Identify which cell holds the provided text, then report its (X, Y) central coordinate. 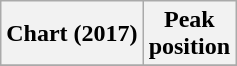
Peakposition (189, 34)
Chart (2017) (72, 34)
